Identify which cell holds the provided text, then report its [X, Y] central coordinate. 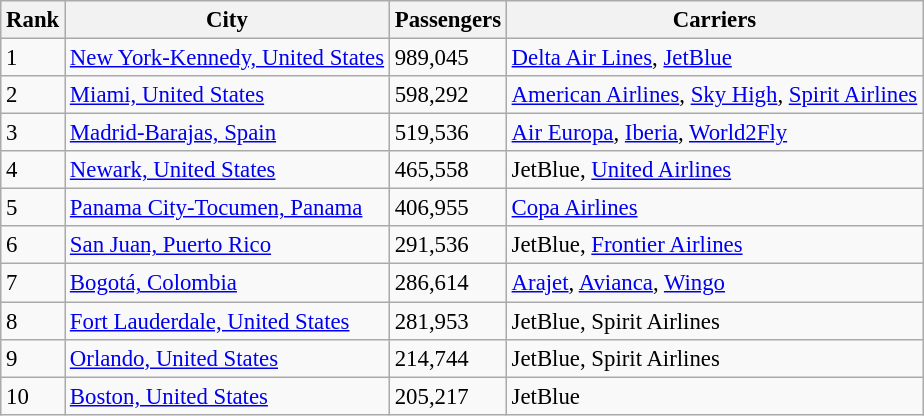
2 [33, 95]
Rank [33, 20]
American Airlines, Sky High, Spirit Airlines [714, 95]
4 [33, 170]
City [228, 20]
406,955 [448, 208]
Delta Air Lines, JetBlue [714, 58]
Arajet, Avianca, Wingo [714, 283]
6 [33, 245]
Miami, United States [228, 95]
519,536 [448, 133]
7 [33, 283]
JetBlue, Frontier Airlines [714, 245]
Orlando, United States [228, 358]
281,953 [448, 321]
465,558 [448, 170]
Panama City-Tocumen, Panama [228, 208]
205,217 [448, 396]
JetBlue [714, 396]
San Juan, Puerto Rico [228, 245]
9 [33, 358]
Copa Airlines [714, 208]
Newark, United States [228, 170]
Fort Lauderdale, United States [228, 321]
3 [33, 133]
286,614 [448, 283]
214,744 [448, 358]
1 [33, 58]
5 [33, 208]
Madrid-Barajas, Spain [228, 133]
Passengers [448, 20]
Bogotá, Colombia [228, 283]
Air Europa, Iberia, World2Fly [714, 133]
Carriers [714, 20]
JetBlue, United Airlines [714, 170]
New York-Kennedy, United States [228, 58]
Boston, United States [228, 396]
598,292 [448, 95]
989,045 [448, 58]
10 [33, 396]
8 [33, 321]
291,536 [448, 245]
